Return (X, Y) of the center of cell containing provided text 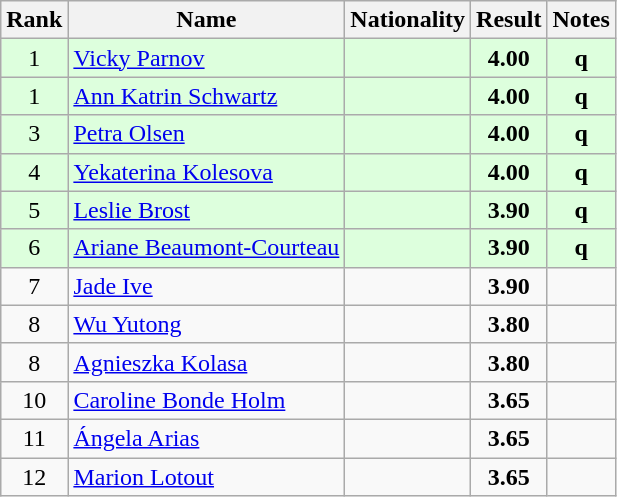
6 (34, 248)
Notes (581, 20)
Ann Katrin Schwartz (206, 96)
4 (34, 172)
Result (509, 20)
3 (34, 134)
Agnieszka Kolasa (206, 362)
Leslie Brost (206, 210)
Ariane Beaumont-Courteau (206, 248)
7 (34, 286)
Vicky Parnov (206, 58)
11 (34, 438)
Rank (34, 20)
Jade Ive (206, 286)
Marion Lotout (206, 477)
10 (34, 400)
Ángela Arias (206, 438)
Petra Olsen (206, 134)
Nationality (408, 20)
Name (206, 20)
Caroline Bonde Holm (206, 400)
12 (34, 477)
5 (34, 210)
Yekaterina Kolesova (206, 172)
Wu Yutong (206, 324)
